Output the (X, Y) coordinate of the center of the cell containing the given text.  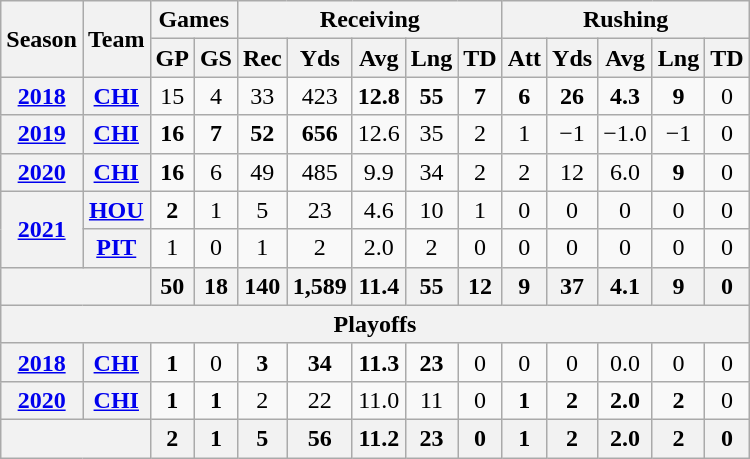
35 (431, 134)
4 (216, 96)
Rushing (626, 20)
485 (320, 172)
50 (172, 286)
Season (42, 39)
12.6 (378, 134)
4.1 (626, 286)
52 (262, 134)
11.2 (378, 438)
37 (572, 286)
−1.0 (626, 134)
Att (524, 58)
140 (262, 286)
49 (262, 172)
33 (262, 96)
4.6 (378, 210)
12.8 (378, 96)
HOU (116, 210)
2021 (42, 229)
Playoffs (375, 324)
56 (320, 438)
9.9 (378, 172)
1,589 (320, 286)
11.3 (378, 362)
PIT (116, 248)
15 (172, 96)
11 (431, 400)
Team (116, 39)
4.3 (626, 96)
Games (194, 20)
6.0 (626, 172)
11.0 (378, 400)
11.4 (378, 286)
423 (320, 96)
10 (431, 210)
Rec (262, 58)
18 (216, 286)
26 (572, 96)
656 (320, 134)
0.0 (626, 362)
GS (216, 58)
2019 (42, 134)
Receiving (370, 20)
GP (172, 58)
22 (320, 400)
3 (262, 362)
